Capture the cell that displays the provided text and extract its [x, y] central coordinate. 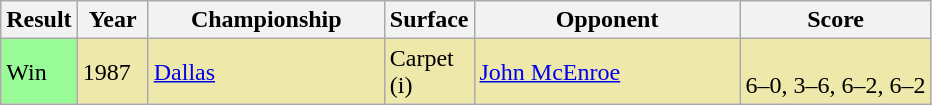
Surface [429, 20]
Carpet (i) [429, 72]
Win [39, 72]
John McEnroe [607, 72]
Championship [266, 20]
Score [836, 20]
Result [39, 20]
Opponent [607, 20]
Year [112, 20]
6–0, 3–6, 6–2, 6–2 [836, 72]
1987 [112, 72]
Dallas [266, 72]
